Pinpoint the cell where the given text exists, returning its [x, y] midpoint coordinate. 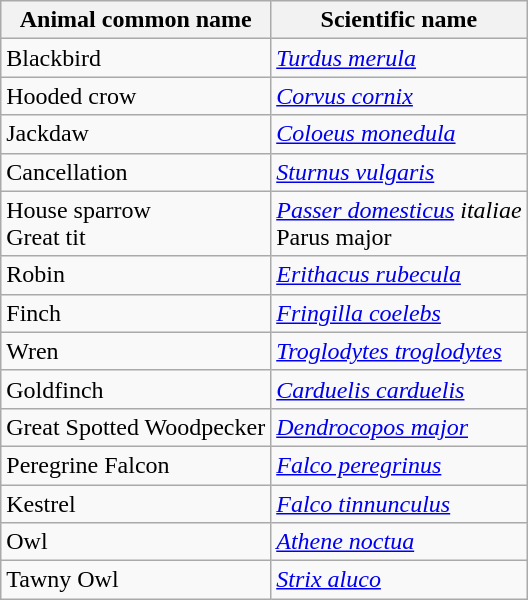
Scientific name [399, 20]
House sparrowGreat tit [136, 224]
Fringilla coelebs [399, 313]
Troglodytes troglodytes [399, 351]
Peregrine Falcon [136, 465]
Owl [136, 542]
Corvus cornix [399, 96]
Kestrel [136, 503]
Tawny Owl [136, 580]
Great Spotted Woodpecker [136, 427]
Carduelis carduelis [399, 389]
Athene noctua [399, 542]
Hooded crow [136, 96]
Wren [136, 351]
Erithacus rubecula [399, 275]
Turdus merula [399, 58]
Sturnus vulgaris [399, 172]
Dendrocopos major [399, 427]
Strix aluco [399, 580]
Animal common name [136, 20]
Blackbird [136, 58]
Robin [136, 275]
Finch [136, 313]
Falco tinnunculus [399, 503]
Goldfinch [136, 389]
Passer domesticus italiaeParus major [399, 224]
Falco peregrinus [399, 465]
Coloeus monedula [399, 134]
Cancellation [136, 172]
Jackdaw [136, 134]
